Output the (X, Y) coordinate of the center of the cell containing the given text.  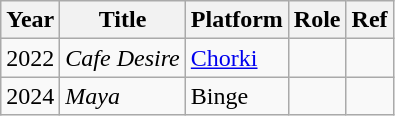
Binge (236, 96)
Platform (236, 20)
Ref (370, 20)
Maya (122, 96)
Cafe Desire (122, 58)
2024 (30, 96)
Chorki (236, 58)
Title (122, 20)
2022 (30, 58)
Role (317, 20)
Year (30, 20)
